Detect which cell encompasses the target text, then output its (x, y) center coordinate. 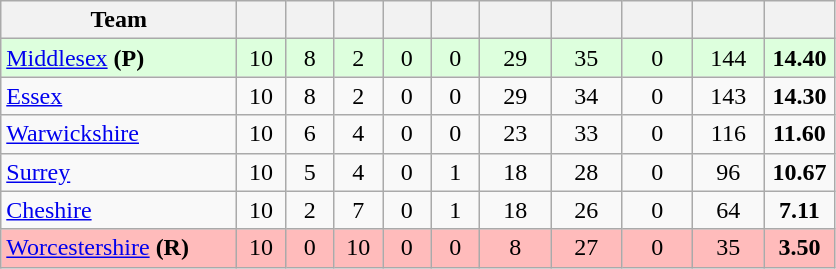
144 (728, 58)
Team (119, 20)
7 (358, 210)
11.60 (800, 134)
96 (728, 172)
10.67 (800, 172)
143 (728, 96)
Essex (119, 96)
33 (586, 134)
14.40 (800, 58)
5 (310, 172)
3.50 (800, 248)
14.30 (800, 96)
26 (586, 210)
34 (586, 96)
23 (516, 134)
Cheshire (119, 210)
64 (728, 210)
28 (586, 172)
7.11 (800, 210)
Worcestershire (R) (119, 248)
Warwickshire (119, 134)
Middlesex (P) (119, 58)
116 (728, 134)
Surrey (119, 172)
6 (310, 134)
27 (586, 248)
